Identify which cell holds the provided text, then report its [X, Y] central coordinate. 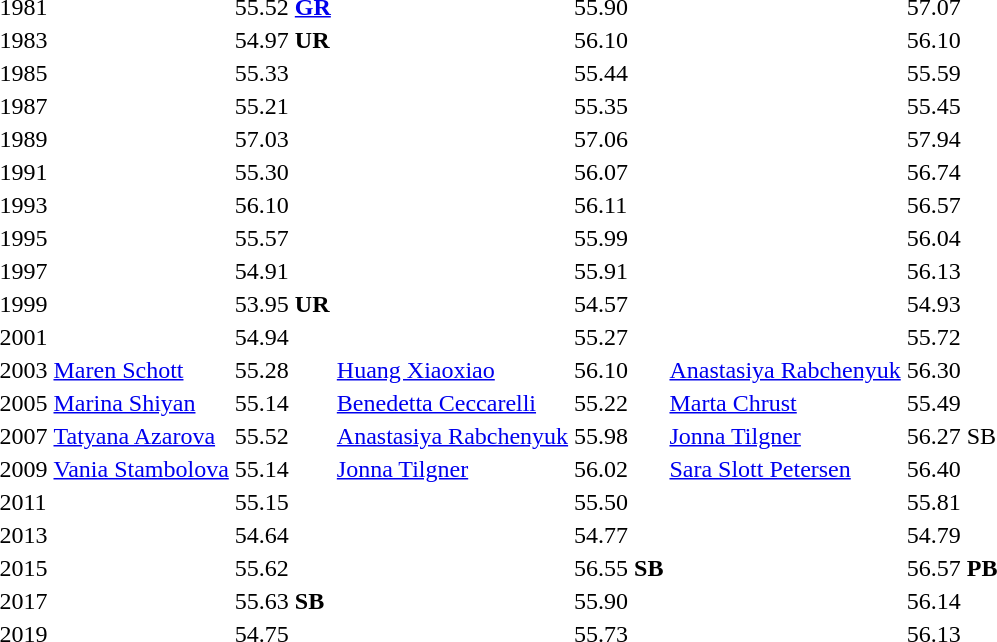
53.95 UR [282, 304]
55.90 [619, 601]
55.50 [619, 502]
Benedetta Ceccarelli [452, 403]
Marina Shiyan [141, 403]
54.97 UR [282, 40]
55.91 [619, 271]
55.98 [619, 436]
57.03 [282, 139]
55.28 [282, 370]
Maren Schott [141, 370]
54.91 [282, 271]
Sara Slott Petersen [785, 469]
54.94 [282, 337]
57.06 [619, 139]
Huang Xiaoxiao [452, 370]
55.35 [619, 106]
54.77 [619, 535]
55.57 [282, 238]
54.57 [619, 304]
Marta Chrust [785, 403]
55.99 [619, 238]
55.33 [282, 73]
Vania Stambolova [141, 469]
55.22 [619, 403]
55.21 [282, 106]
56.02 [619, 469]
55.52 [282, 436]
56.55 SB [619, 568]
55.30 [282, 172]
54.64 [282, 535]
56.07 [619, 172]
55.15 [282, 502]
55.62 [282, 568]
56.11 [619, 205]
55.27 [619, 337]
55.44 [619, 73]
55.63 SB [282, 601]
Tatyana Azarova [141, 436]
